Locate the cell with the specified text and output its (x, y) center coordinate. 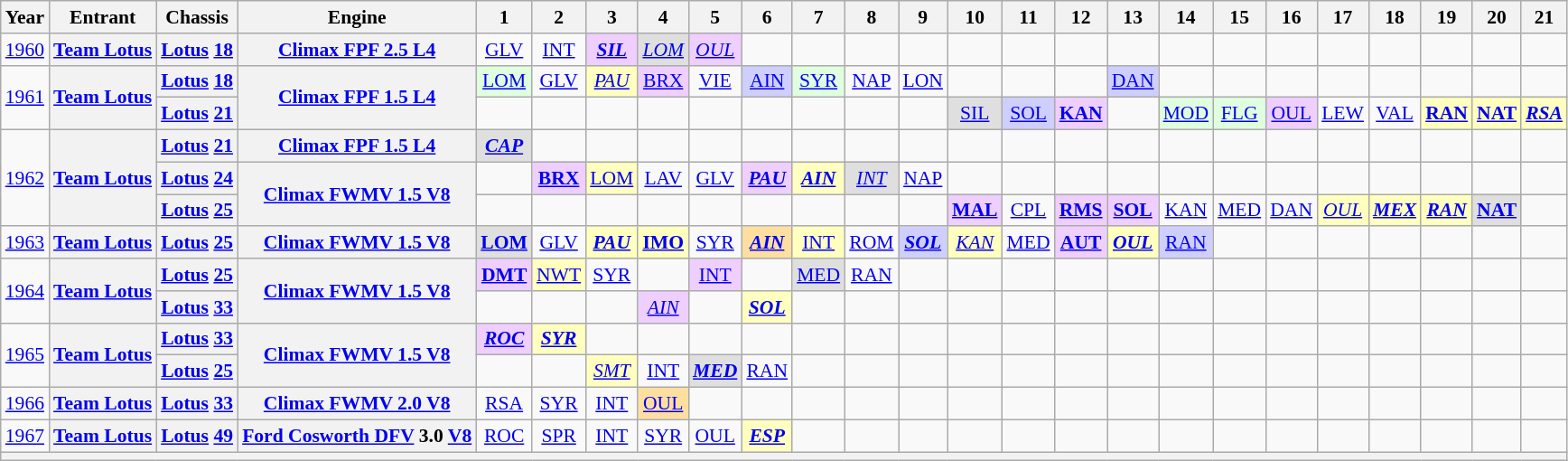
11 (1028, 17)
ROM (871, 243)
ESP (767, 436)
Chassis (197, 17)
1 (504, 17)
18 (1395, 17)
12 (1081, 17)
SPR (558, 436)
DMT (504, 275)
IMO (663, 243)
20 (1497, 17)
LEW (1342, 114)
NWT (558, 275)
14 (1187, 17)
LON (922, 81)
7 (818, 17)
2 (558, 17)
FLG (1239, 114)
Entrant (103, 17)
8 (871, 17)
VIE (715, 81)
1964 (25, 291)
1962 (25, 179)
Climax FWMV 2.0 V8 (357, 404)
Climax FPF 2.5 L4 (357, 50)
19 (1447, 17)
16 (1292, 17)
Year (25, 17)
1963 (25, 243)
CAP (504, 146)
3 (611, 17)
10 (975, 17)
1961 (25, 98)
AUT (1081, 243)
1966 (25, 404)
5 (715, 17)
Lotus 24 (197, 178)
21 (1545, 17)
13 (1133, 17)
9 (922, 17)
1960 (25, 50)
1967 (25, 436)
Engine (357, 17)
15 (1239, 17)
6 (767, 17)
Lotus 49 (197, 436)
LAV (663, 178)
4 (663, 17)
MAL (975, 211)
CPL (1028, 211)
MOD (1187, 114)
MEX (1395, 211)
Ford Cosworth DFV 3.0 V8 (357, 436)
1965 (25, 354)
SMT (611, 372)
VAL (1395, 114)
RMS (1081, 211)
17 (1342, 17)
